Search for the cell housing the specified text and yield its (X, Y) center coordinate. 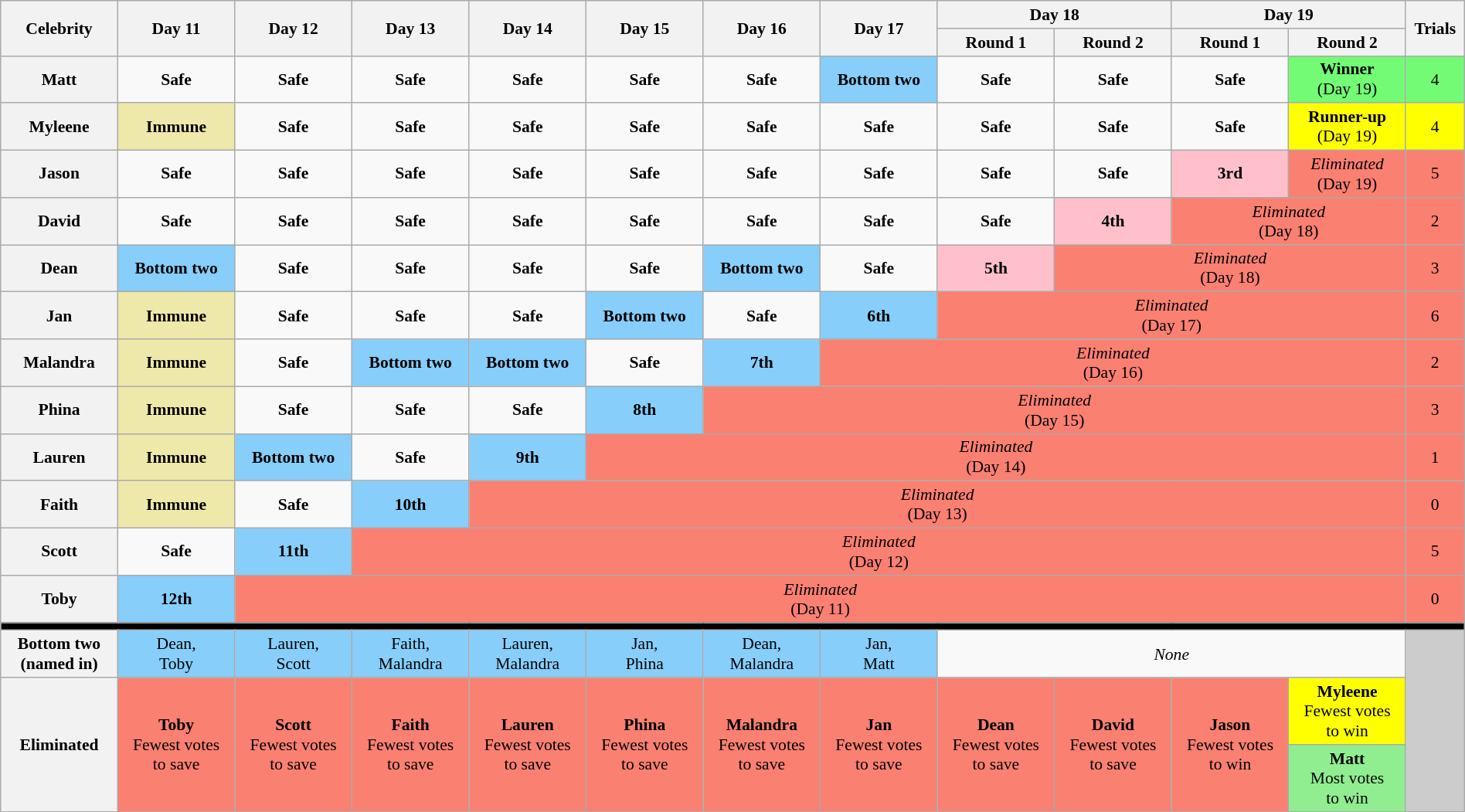
12th (176, 600)
None (1171, 654)
Jan (59, 315)
Dean,Toby (176, 654)
Eliminated(Day 13) (937, 505)
Bottom two(named in) (59, 654)
11th (294, 552)
Day 17 (879, 28)
JanFewest votesto save (879, 745)
4th (1113, 221)
ScottFewest votesto save (294, 745)
JasonFewest votesto win (1230, 745)
10th (410, 505)
Celebrity (59, 28)
Eliminated(Day 14) (995, 457)
Eliminated (59, 745)
PhinaFewest votesto save (644, 745)
Malandra (59, 363)
FaithFewest votesto save (410, 745)
Matt (59, 79)
Day 19 (1289, 15)
Day 16 (762, 28)
LaurenFewest votesto save (528, 745)
Day 15 (644, 28)
Winner (Day 19) (1348, 79)
David (59, 221)
Eliminated(Day 11) (821, 600)
Eliminated(Day 12) (879, 552)
Runner-up (Day 19) (1348, 127)
Faith (59, 505)
7th (762, 363)
8th (644, 409)
Scott (59, 552)
Dean,Malandra (762, 654)
3rd (1230, 175)
Lauren,Malandra (528, 654)
Day 13 (410, 28)
Day 12 (294, 28)
Lauren,Scott (294, 654)
6th (879, 315)
Eliminated(Day 17) (1171, 315)
Eliminated(Day 16) (1113, 363)
David Fewest votesto save (1113, 745)
Faith,Malandra (410, 654)
Eliminated (Day 19) (1348, 175)
Toby (59, 600)
Eliminated(Day 15) (1054, 409)
Dean (59, 269)
Phina (59, 409)
TobyFewest votesto save (176, 745)
MattMost votesto win (1348, 779)
1 (1435, 457)
9th (528, 457)
Lauren (59, 457)
Jan,Phina (644, 654)
Myleene (59, 127)
Jason (59, 175)
Jan,Matt (879, 654)
Day 14 (528, 28)
Trials (1435, 28)
5th (996, 269)
MalandraFewest votesto save (762, 745)
Day 18 (1054, 15)
6 (1435, 315)
Day 11 (176, 28)
DeanFewest votesto save (996, 745)
MyleeneFewest votesto win (1348, 711)
